Output the (X, Y) coordinate of the center of the cell containing the given text.  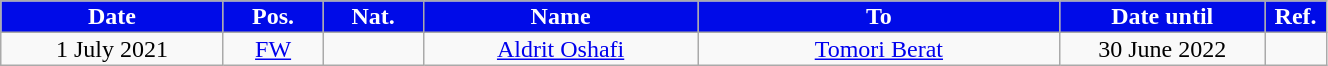
30 June 2022 (1162, 49)
Ref. (1296, 17)
Date until (1162, 17)
Nat. (373, 17)
Aldrit Oshafi (560, 49)
FW (273, 49)
Pos. (273, 17)
Tomori Berat (879, 49)
1 July 2021 (112, 49)
Name (560, 17)
To (879, 17)
Date (112, 17)
